Search for the cell housing the specified text and yield its [x, y] center coordinate. 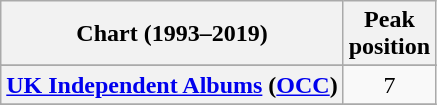
7 [389, 85]
UK Independent Albums (OCC) [172, 85]
Chart (1993–2019) [172, 34]
Peakposition [389, 34]
